Pinpoint the cell where the given text exists, returning its [x, y] midpoint coordinate. 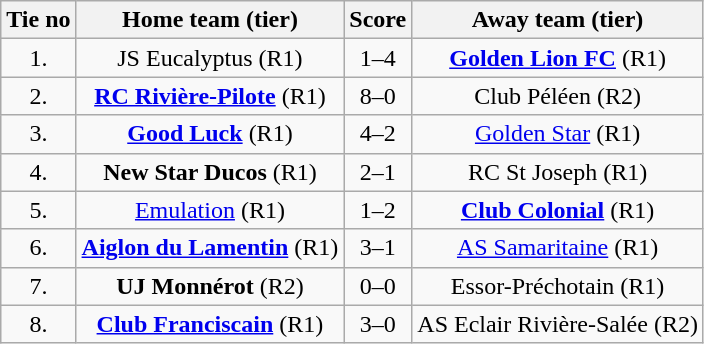
Away team (tier) [558, 20]
New Star Ducos (R1) [210, 172]
Emulation (R1) [210, 210]
6. [38, 248]
7. [38, 286]
RC Rivière-Pilote (R1) [210, 96]
UJ Monnérot (R2) [210, 286]
4. [38, 172]
Club Péléen (R2) [558, 96]
3–1 [378, 248]
Score [378, 20]
2–1 [378, 172]
8. [38, 324]
Home team (tier) [210, 20]
3–0 [378, 324]
Golden Star (R1) [558, 134]
1. [38, 58]
JS Eucalyptus (R1) [210, 58]
Good Luck (R1) [210, 134]
3. [38, 134]
5. [38, 210]
Essor-Préchotain (R1) [558, 286]
AS Eclair Rivière-Salée (R2) [558, 324]
0–0 [378, 286]
8–0 [378, 96]
Club Colonial (R1) [558, 210]
Aiglon du Lamentin (R1) [210, 248]
2. [38, 96]
Golden Lion FC (R1) [558, 58]
AS Samaritaine (R1) [558, 248]
RC St Joseph (R1) [558, 172]
1–4 [378, 58]
1–2 [378, 210]
4–2 [378, 134]
Tie no [38, 20]
Club Franciscain (R1) [210, 324]
